Determine the [X, Y] coordinate at the center of the cell enclosing the given text.  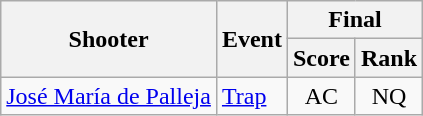
Event [252, 39]
AC [321, 96]
Score [321, 58]
NQ [388, 96]
Shooter [109, 39]
Rank [388, 58]
José María de Palleja [109, 96]
Trap [252, 96]
Final [354, 20]
